Identify which cell holds the provided text, then report its (X, Y) central coordinate. 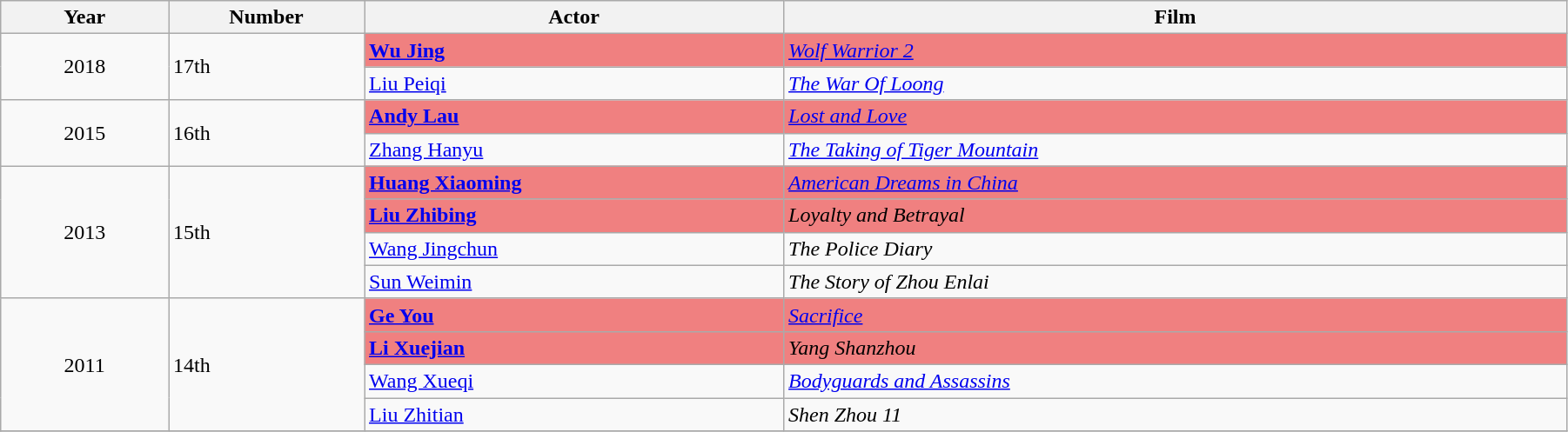
Yang Shanzhou (1176, 348)
Wolf Warrior 2 (1176, 50)
15th (266, 232)
American Dreams in China (1176, 183)
Li Xuejian (574, 348)
The Police Diary (1176, 249)
Liu Zhibing (574, 216)
Wu Jing (574, 50)
The Taking of Tiger Mountain (1176, 150)
Loyalty and Betrayal (1176, 216)
2013 (85, 232)
Sun Weimin (574, 282)
2018 (85, 67)
Sacrifice (1176, 315)
Wang Jingchun (574, 249)
Huang Xiaoming (574, 183)
Liu Zhitian (574, 415)
Zhang Hanyu (574, 150)
2011 (85, 364)
Lost and Love (1176, 116)
The Story of Zhou Enlai (1176, 282)
Shen Zhou 11 (1176, 415)
Actor (574, 17)
17th (266, 67)
Year (85, 17)
16th (266, 133)
Bodyguards and Assassins (1176, 381)
Ge You (574, 315)
Wang Xueqi (574, 381)
Liu Peiqi (574, 83)
The War Of Loong (1176, 83)
Number (266, 17)
14th (266, 364)
Andy Lau (574, 116)
2015 (85, 133)
Film (1176, 17)
